Capture the cell that displays the provided text and extract its [X, Y] central coordinate. 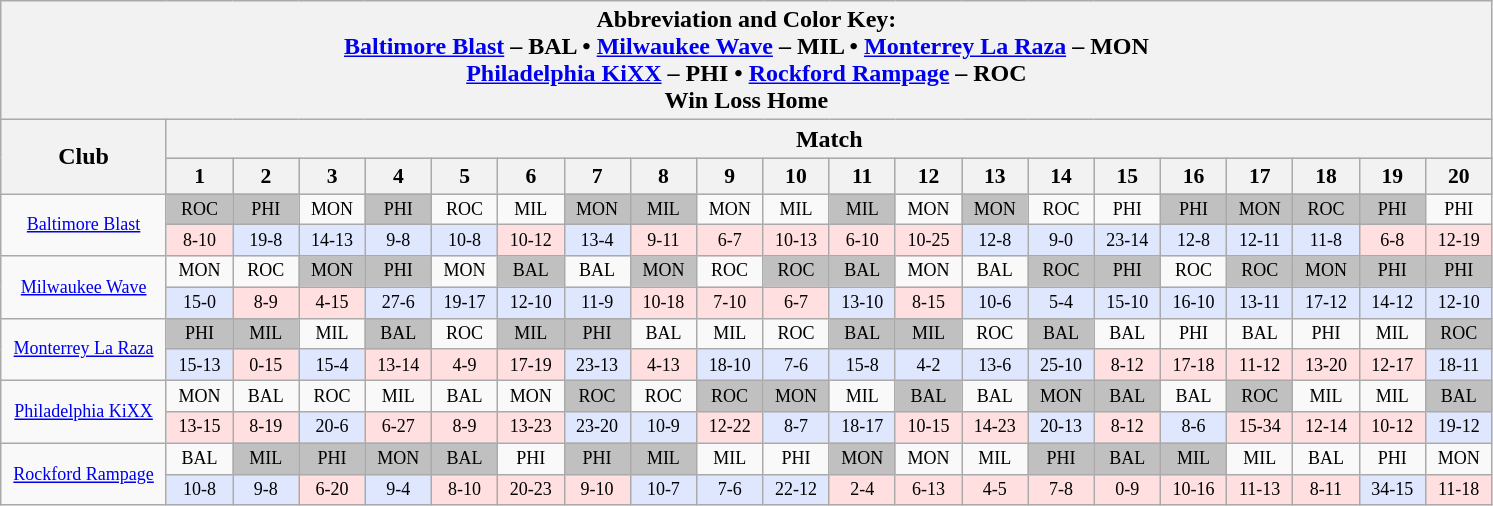
22-12 [796, 490]
10-18 [663, 302]
11-9 [597, 302]
8-11 [1326, 490]
12-22 [730, 428]
Rockford Rampage [84, 474]
8-6 [1193, 428]
14 [1061, 176]
15-34 [1260, 428]
Philadelphia KiXX [84, 412]
17-19 [531, 364]
11-18 [1458, 490]
3 [332, 176]
8-15 [928, 302]
15-4 [332, 364]
9 [730, 176]
17 [1260, 176]
15-13 [199, 364]
10-6 [995, 302]
19-12 [1458, 428]
2-4 [862, 490]
19 [1392, 176]
12 [928, 176]
14-13 [332, 240]
10-13 [796, 240]
23-14 [1127, 240]
Baltimore Blast [84, 225]
5 [464, 176]
10-9 [663, 428]
19-17 [464, 302]
23-13 [597, 364]
27-6 [398, 302]
18-10 [730, 364]
10 [796, 176]
12-19 [1458, 240]
16-10 [1193, 302]
4 [398, 176]
17-12 [1326, 302]
13-10 [862, 302]
4-5 [995, 490]
15-10 [1127, 302]
17-18 [1193, 364]
11-12 [1260, 364]
1 [199, 176]
8-7 [796, 428]
6-20 [332, 490]
5-4 [1061, 302]
23-20 [597, 428]
20-23 [531, 490]
7-10 [730, 302]
34-15 [1392, 490]
2 [266, 176]
8-19 [266, 428]
13-4 [597, 240]
Club [84, 157]
0-9 [1127, 490]
Match [829, 139]
6-27 [398, 428]
10-15 [928, 428]
9-4 [398, 490]
4-9 [464, 364]
4-15 [332, 302]
13-6 [995, 364]
13-11 [1260, 302]
25-10 [1061, 364]
13-15 [199, 428]
12-11 [1260, 240]
6 [531, 176]
19-8 [266, 240]
12-14 [1326, 428]
10-7 [663, 490]
20-6 [332, 428]
10-25 [928, 240]
13-14 [398, 364]
7-8 [1061, 490]
12-17 [1392, 364]
4-13 [663, 364]
13-23 [531, 428]
6-10 [862, 240]
18-11 [1458, 364]
10-16 [1193, 490]
9-10 [597, 490]
9-0 [1061, 240]
16 [1193, 176]
11-8 [1326, 240]
14-12 [1392, 302]
4-2 [928, 364]
18 [1326, 176]
13 [995, 176]
15-0 [199, 302]
6-8 [1392, 240]
9-11 [663, 240]
14-23 [995, 428]
8 [663, 176]
15 [1127, 176]
13-20 [1326, 364]
7 [597, 176]
Milwaukee Wave [84, 287]
0-15 [266, 364]
15-8 [862, 364]
20-13 [1061, 428]
11 [862, 176]
20 [1458, 176]
6-13 [928, 490]
18-17 [862, 428]
Monterrey La Raza [84, 349]
11-13 [1260, 490]
